Identify which cell holds the provided text, then report its (x, y) central coordinate. 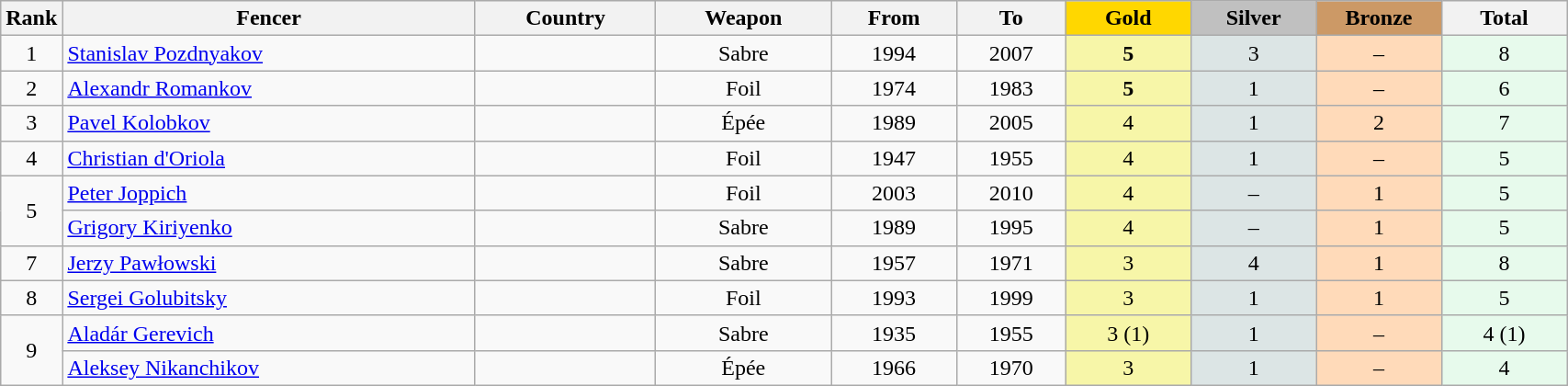
Silver (1253, 18)
Grigory Kiriyenko (269, 228)
9 (31, 350)
Pavel Kolobkov (269, 123)
Gold (1128, 18)
Fencer (269, 18)
1935 (895, 333)
1983 (1010, 88)
1947 (895, 158)
6 (1504, 88)
1971 (1010, 263)
1970 (1010, 368)
1966 (895, 368)
Stanislav Pozdnyakov (269, 53)
1974 (895, 88)
From (895, 18)
Aladár Gerevich (269, 333)
1993 (895, 298)
Bronze (1379, 18)
Rank (31, 18)
2005 (1010, 123)
Christian d'Oriola (269, 158)
Aleksey Nikanchikov (269, 368)
Peter Joppich (269, 193)
1994 (895, 53)
2003 (895, 193)
Jerzy Pawłowski (269, 263)
2007 (1010, 53)
Country (565, 18)
1957 (895, 263)
2010 (1010, 193)
Total (1504, 18)
To (1010, 18)
Alexandr Romankov (269, 88)
1995 (1010, 228)
1999 (1010, 298)
Sergei Golubitsky (269, 298)
4 (1) (1504, 333)
Weapon (744, 18)
3 (1) (1128, 333)
